Identify which cell holds the provided text, then report its [x, y] central coordinate. 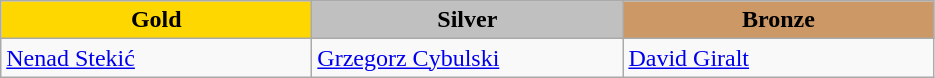
Nenad Stekić [156, 58]
David Giralt [778, 58]
Bronze [778, 20]
Grzegorz Cybulski [468, 58]
Gold [156, 20]
Silver [468, 20]
